Extract the [X, Y] coordinate from the center of the cell holding the provided text.  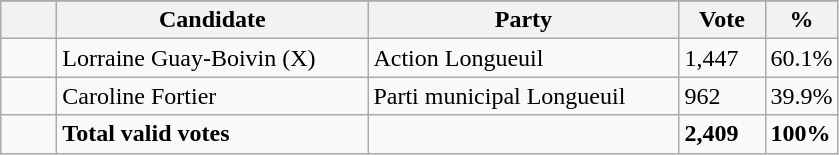
% [802, 20]
962 [722, 96]
39.9% [802, 96]
100% [802, 134]
1,447 [722, 58]
Lorraine Guay-Boivin (X) [212, 58]
Vote [722, 20]
Party [524, 20]
Action Longueuil [524, 58]
Total valid votes [212, 134]
2,409 [722, 134]
Candidate [212, 20]
Caroline Fortier [212, 96]
60.1% [802, 58]
Parti municipal Longueuil [524, 96]
